Capture the cell that displays the provided text and extract its [x, y] central coordinate. 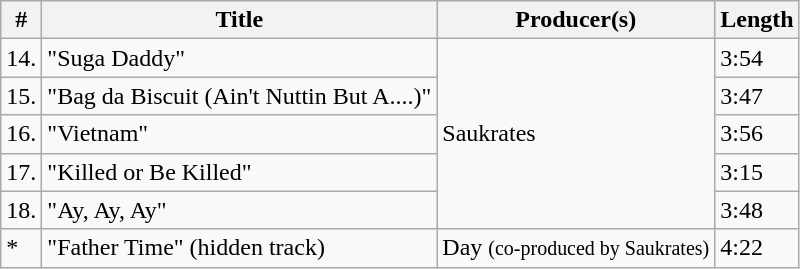
Title [240, 20]
"Vietnam" [240, 134]
Producer(s) [576, 20]
"Suga Daddy" [240, 58]
14. [22, 58]
Length [757, 20]
"Ay, Ay, Ay" [240, 210]
15. [22, 96]
3:48 [757, 210]
3:54 [757, 58]
18. [22, 210]
# [22, 20]
17. [22, 172]
3:15 [757, 172]
4:22 [757, 248]
"Father Time" (hidden track) [240, 248]
Saukrates [576, 134]
Day (co-produced by Saukrates) [576, 248]
"Killed or Be Killed" [240, 172]
16. [22, 134]
3:56 [757, 134]
"Bag da Biscuit (Ain't Nuttin But A....)" [240, 96]
3:47 [757, 96]
* [22, 248]
